Scan for the cell matching the given text and deliver its (X, Y) coordinate at center. 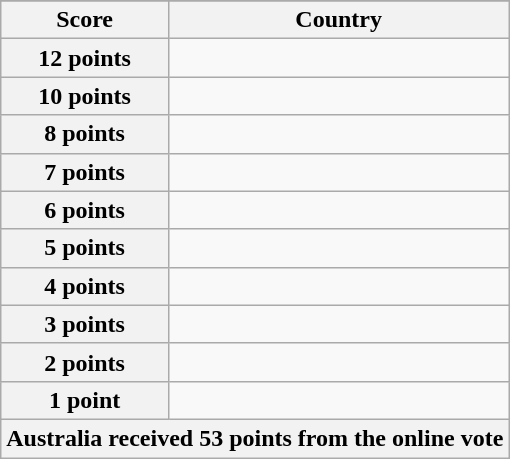
8 points (85, 134)
2 points (85, 362)
Country (338, 20)
10 points (85, 96)
12 points (85, 58)
Score (85, 20)
1 point (85, 400)
7 points (85, 172)
5 points (85, 248)
Australia received 53 points from the online vote (255, 438)
6 points (85, 210)
3 points (85, 324)
4 points (85, 286)
